For the text-containing cell, return its midpoint in [x, y] coordinate format. 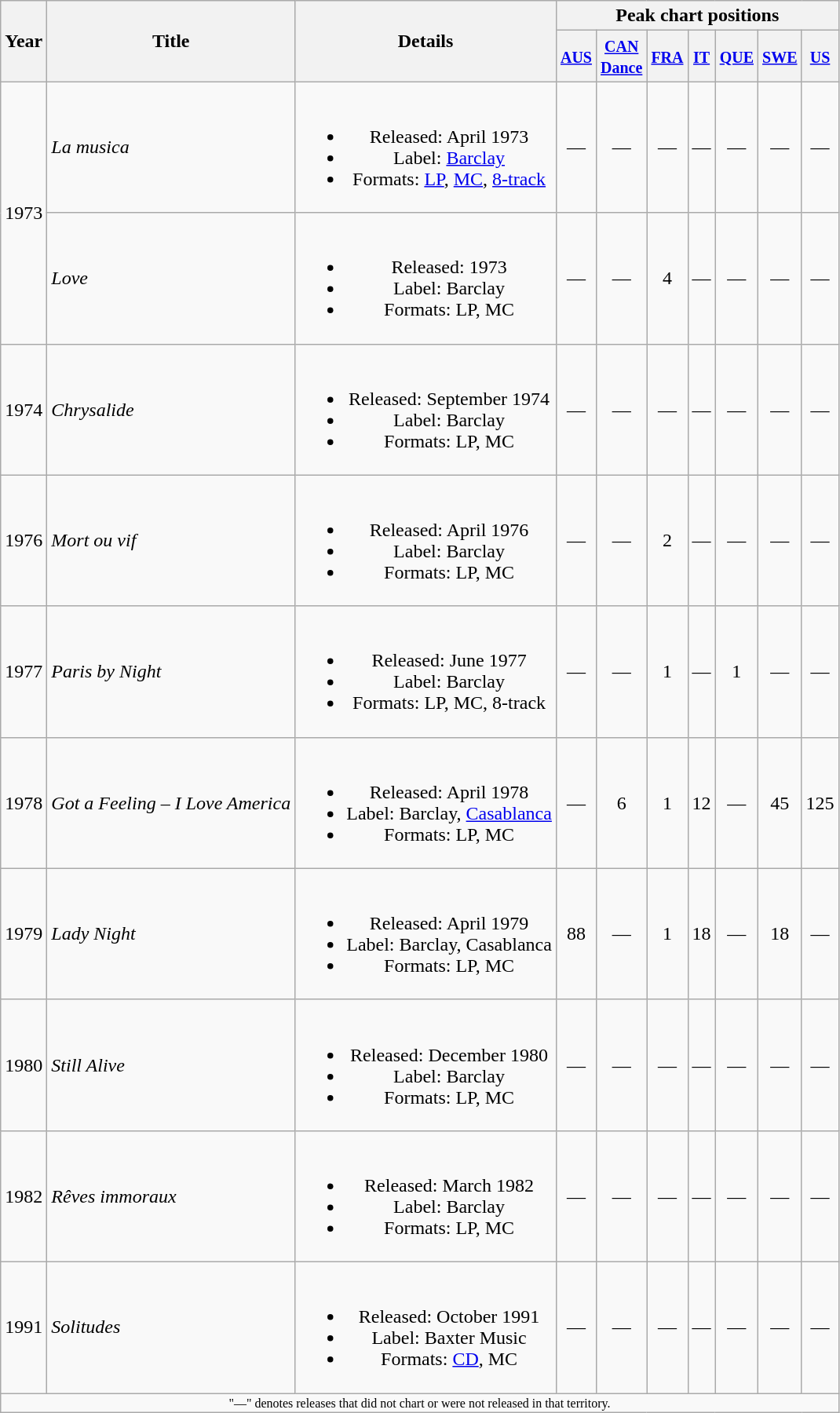
Released: March 1982Label: BarclayFormats: LP, MC [425, 1196]
Title [171, 41]
45 [780, 802]
1977 [24, 672]
Got a Feeling – I Love America [171, 802]
1978 [24, 802]
12 [702, 802]
Released: April 1979Label: Barclay, CasablancaFormats: LP, MC [425, 934]
QUE [736, 57]
Released: June 1977Label: BarclayFormats: LP, MC, 8-track [425, 672]
1973 [24, 213]
6 [621, 802]
Released: December 1980Label: BarclayFormats: LP, MC [425, 1064]
Peak chart positions [697, 16]
1980 [24, 1064]
Released: April 1976Label: BarclayFormats: LP, MC [425, 540]
Chrysalide [171, 410]
2 [667, 540]
Rêves immoraux [171, 1196]
1982 [24, 1196]
Released: April 1973Label: BarclayFormats: LP, MC, 8-track [425, 148]
1976 [24, 540]
SWE [780, 57]
La musica [171, 148]
1979 [24, 934]
Lady Night [171, 934]
Released: 1973Label: BarclayFormats: LP, MC [425, 278]
1974 [24, 410]
125 [820, 802]
Mort ou vif [171, 540]
Released: October 1991Label: Baxter MusicFormats: CD, MC [425, 1327]
Paris by Night [171, 672]
Released: April 1978Label: Barclay, CasablancaFormats: LP, MC [425, 802]
Still Alive [171, 1064]
CANDance [621, 57]
4 [667, 278]
Year [24, 41]
Details [425, 41]
1991 [24, 1327]
88 [576, 934]
AUS [576, 57]
Solitudes [171, 1327]
US [820, 57]
IT [702, 57]
FRA [667, 57]
Love [171, 278]
"—" denotes releases that did not chart or were not released in that territory. [419, 1402]
Released: September 1974Label: BarclayFormats: LP, MC [425, 410]
